Find where the given text appears and provide that cell's center as [x, y] coordinate. 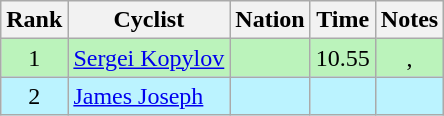
2 [34, 96]
Notes [409, 20]
10.55 [342, 58]
Nation [270, 20]
Sergei Kopylov [149, 58]
Cyclist [149, 20]
, [409, 58]
1 [34, 58]
James Joseph [149, 96]
Rank [34, 20]
Time [342, 20]
